Return [x, y] of the center of cell containing provided text 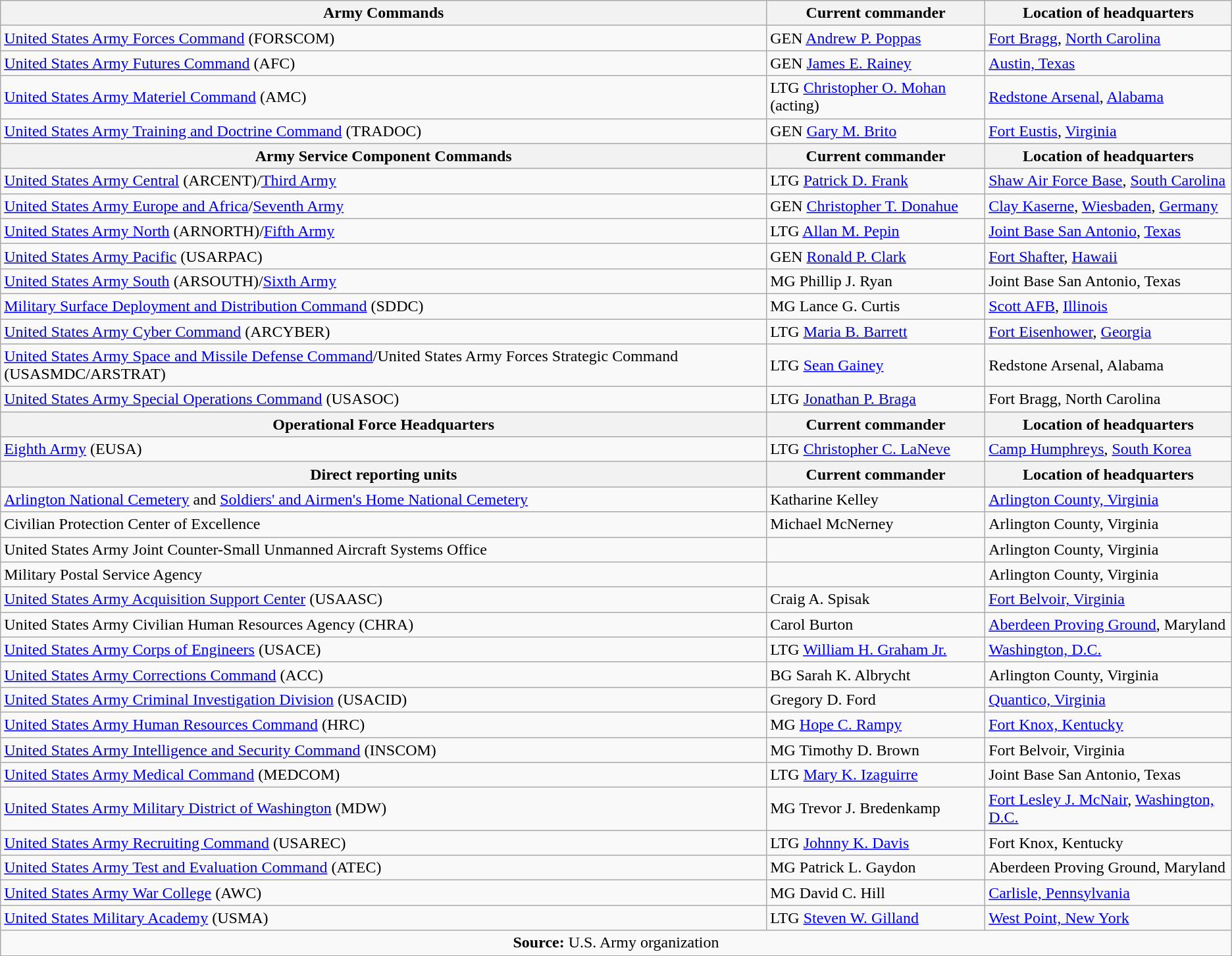
GEN Christopher T. Donahue [876, 206]
United States Army Training and Doctrine Command (TRADOC) [384, 131]
Military Surface Deployment and Distribution Command (SDDC) [384, 306]
LTG Mary K. Izaguirre [876, 775]
Carol Burton [876, 624]
Fort Shafter, Hawaii [1108, 256]
Army Service Component Commands [384, 156]
United States Army Europe and Africa/Seventh Army [384, 206]
Michael McNerney [876, 524]
United States Army Forces Command (FORSCOM) [384, 38]
LTG Christopher C. LaNeve [876, 449]
LTG William H. Graham Jr. [876, 649]
Source: U.S. Army organization [616, 943]
Fort Eustis, Virginia [1108, 131]
Craig A. Spisak [876, 599]
Army Commands [384, 13]
GEN Ronald P. Clark [876, 256]
MG David C. Hill [876, 893]
United States Army South (ARSOUTH)/Sixth Army [384, 281]
Civilian Protection Center of Excellence [384, 524]
West Point, New York [1108, 918]
Scott AFB, Illinois [1108, 306]
Washington, D.C. [1108, 649]
LTG Steven W. Gilland [876, 918]
LTG Christopher O. Mohan (acting) [876, 97]
LTG Allan M. Pepin [876, 231]
Operational Force Headquarters [384, 424]
United States Army Test and Evaluation Command (ATEC) [384, 868]
Katharine Kelley [876, 499]
United States Army Central (ARCENT)/Third Army [384, 181]
Camp Humphreys, South Korea [1108, 449]
MG Lance G. Curtis [876, 306]
United States Army Recruiting Command (USAREC) [384, 843]
Military Postal Service Agency [384, 574]
United States Army Special Operations Command (USASOC) [384, 399]
United States Army Criminal Investigation Division (USACID) [384, 699]
Austin, Texas [1108, 63]
GEN Andrew P. Poppas [876, 38]
LTG Maria B. Barrett [876, 331]
Fort Eisenhower, Georgia [1108, 331]
United States Army Intelligence and Security Command (INSCOM) [384, 749]
United States Army Human Resources Command (HRC) [384, 724]
United States Army Futures Command (AFC) [384, 63]
United States Army North (ARNORTH)/Fifth Army [384, 231]
United States Army Cyber Command (ARCYBER) [384, 331]
Fort Lesley J. McNair, Washington, D.C. [1108, 809]
LTG Patrick D. Frank [876, 181]
MG Phillip J. Ryan [876, 281]
LTG Sean Gainey [876, 366]
United States Army Acquisition Support Center (USAASC) [384, 599]
United States Army Corps of Engineers (USACE) [384, 649]
MG Timothy D. Brown [876, 749]
Shaw Air Force Base, South Carolina [1108, 181]
United States Army Joint Counter-Small Unmanned Aircraft Systems Office [384, 549]
Direct reporting units [384, 474]
United States Army Civilian Human Resources Agency (CHRA) [384, 624]
Eighth Army (EUSA) [384, 449]
United States Army War College (AWC) [384, 893]
Arlington National Cemetery and Soldiers' and Airmen's Home National Cemetery [384, 499]
Clay Kaserne, Wiesbaden, Germany [1108, 206]
United States Army Corrections Command (ACC) [384, 674]
GEN Gary M. Brito [876, 131]
United States Army Military District of Washington (MDW) [384, 809]
MG Trevor J. Bredenkamp [876, 809]
Carlisle, Pennsylvania [1108, 893]
Gregory D. Ford [876, 699]
LTG Jonathan P. Braga [876, 399]
MG Patrick L. Gaydon [876, 868]
United States Military Academy (USMA) [384, 918]
United States Army Space and Missile Defense Command/United States Army Forces Strategic Command (USASMDC/ARSTRAT) [384, 366]
United States Army Materiel Command (AMC) [384, 97]
MG Hope C. Rampy [876, 724]
LTG Johnny K. Davis [876, 843]
Quantico, Virginia [1108, 699]
GEN James E. Rainey [876, 63]
United States Army Pacific (USARPAC) [384, 256]
United States Army Medical Command (MEDCOM) [384, 775]
BG Sarah K. Albrycht [876, 674]
